Determine the (X, Y) coordinate at the center of the cell enclosing the given text.  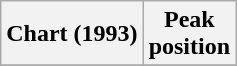
Chart (1993) (72, 34)
Peakposition (189, 34)
